Detect which cell encompasses the target text, then output its (x, y) center coordinate. 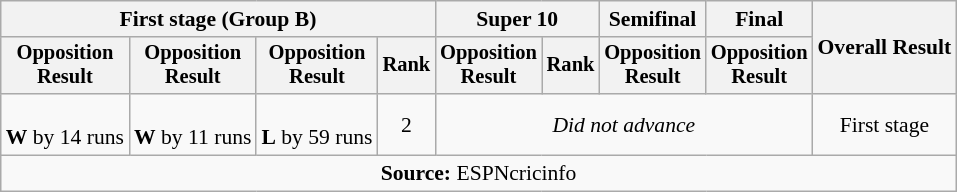
First stage (Group B) (218, 19)
Final (760, 19)
Source: ESPNcricinfo (479, 174)
W by 14 runs (65, 124)
L by 59 runs (316, 124)
First stage (884, 124)
Super 10 (517, 19)
Semifinal (652, 19)
Overall Result (884, 48)
2 (407, 124)
Did not advance (624, 124)
W by 11 runs (192, 124)
